Provide the (X, Y) coordinate of the cell's center where the given text is located.  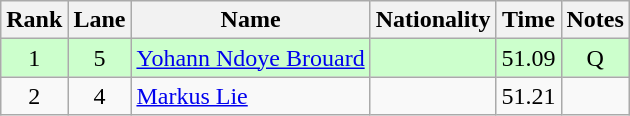
1 (34, 58)
4 (100, 96)
Notes (595, 20)
Nationality (433, 20)
Q (595, 58)
Time (528, 20)
Rank (34, 20)
51.09 (528, 58)
51.21 (528, 96)
Name (250, 20)
5 (100, 58)
Lane (100, 20)
Markus Lie (250, 96)
2 (34, 96)
Yohann Ndoye Brouard (250, 58)
